Extract the [X, Y] coordinate from the center of the cell holding the provided text.  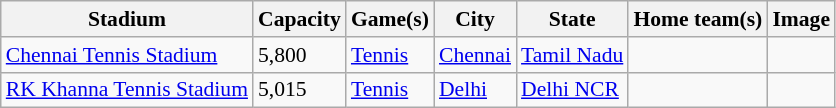
State [572, 19]
RK Khanna Tennis Stadium [127, 90]
Chennai [475, 55]
Capacity [300, 19]
Stadium [127, 19]
Game(s) [390, 19]
Tamil Nadu [572, 55]
5,015 [300, 90]
City [475, 19]
Home team(s) [698, 19]
Delhi [475, 90]
5,800 [300, 55]
Delhi NCR [572, 90]
Chennai Tennis Stadium [127, 55]
Image [801, 19]
